Search for the cell housing the specified text and yield its (x, y) center coordinate. 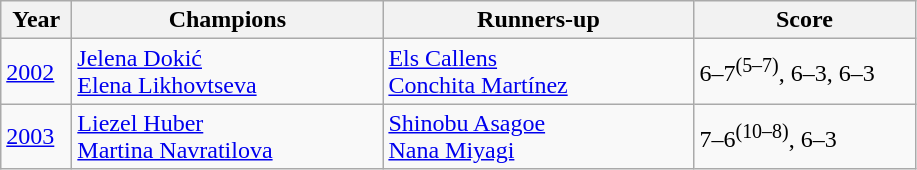
2002 (36, 72)
Champions (228, 20)
2003 (36, 136)
7–6(10–8), 6–3 (804, 136)
Liezel Huber Martina Navratilova (228, 136)
6–7(5–7), 6–3, 6–3 (804, 72)
Score (804, 20)
Els Callens Conchita Martínez (538, 72)
Shinobu Asagoe Nana Miyagi (538, 136)
Year (36, 20)
Jelena Dokić Elena Likhovtseva (228, 72)
Runners-up (538, 20)
